Find where the given text appears and provide that cell's center as (X, Y) coordinate. 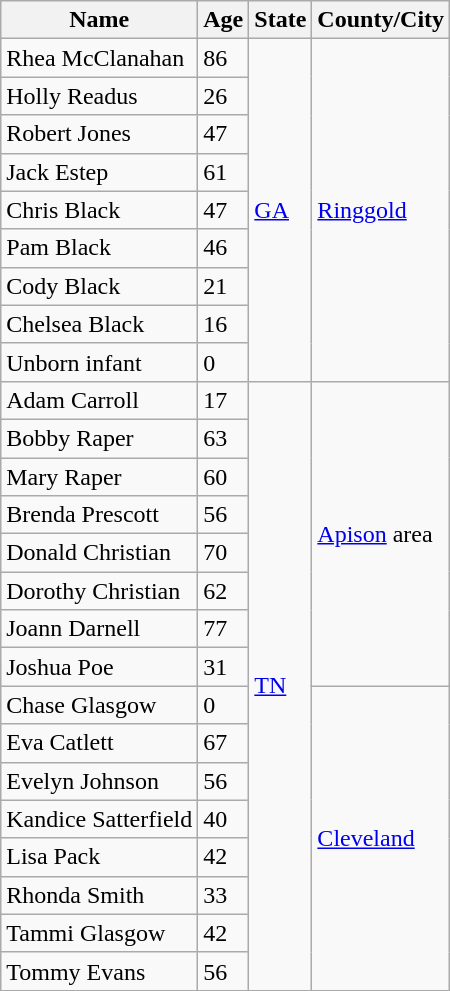
Donald Christian (100, 553)
16 (224, 324)
Eva Catlett (100, 743)
Joann Darnell (100, 629)
Chelsea Black (100, 324)
County/City (381, 20)
62 (224, 591)
Robert Jones (100, 134)
Rhea McClanahan (100, 58)
Tammi Glasgow (100, 933)
Adam Carroll (100, 400)
31 (224, 667)
Chase Glasgow (100, 705)
Tommy Evans (100, 971)
33 (224, 895)
Lisa Pack (100, 857)
Pam Black (100, 248)
Rhonda Smith (100, 895)
Age (224, 20)
Brenda Prescott (100, 515)
Bobby Raper (100, 438)
61 (224, 172)
TN (280, 686)
70 (224, 553)
63 (224, 438)
Evelyn Johnson (100, 781)
Mary Raper (100, 477)
Name (100, 20)
Cleveland (381, 838)
Ringgold (381, 210)
67 (224, 743)
Joshua Poe (100, 667)
GA (280, 210)
40 (224, 819)
26 (224, 96)
Holly Readus (100, 96)
77 (224, 629)
21 (224, 286)
State (280, 20)
17 (224, 400)
60 (224, 477)
Dorothy Christian (100, 591)
Cody Black (100, 286)
Chris Black (100, 210)
46 (224, 248)
Jack Estep (100, 172)
Kandice Satterfield (100, 819)
Unborn infant (100, 362)
86 (224, 58)
Apison area (381, 533)
